Pinpoint the cell where the given text exists, returning its (x, y) midpoint coordinate. 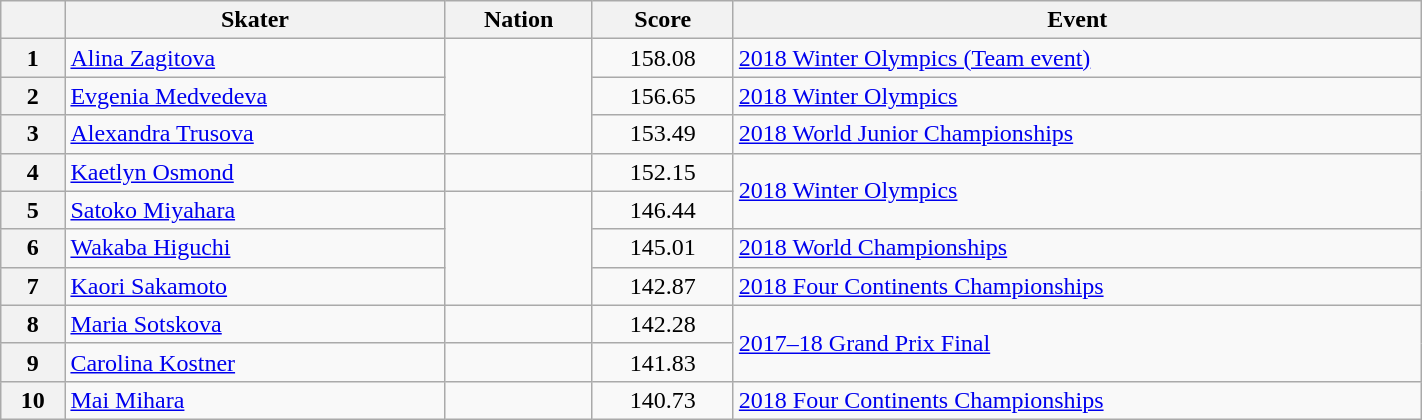
1 (33, 58)
Event (1077, 20)
2018 World Junior Championships (1077, 134)
2017–18 Grand Prix Final (1077, 343)
6 (33, 248)
Carolina Kostner (255, 362)
3 (33, 134)
4 (33, 172)
152.15 (662, 172)
Mai Mihara (255, 400)
140.73 (662, 400)
2018 Winter Olympics (Team event) (1077, 58)
2018 World Championships (1077, 248)
Nation (518, 20)
156.65 (662, 96)
2 (33, 96)
10 (33, 400)
142.87 (662, 286)
9 (33, 362)
Satoko Miyahara (255, 210)
Maria Sotskova (255, 324)
153.49 (662, 134)
Evgenia Medvedeva (255, 96)
Kaetlyn Osmond (255, 172)
146.44 (662, 210)
7 (33, 286)
158.08 (662, 58)
Alexandra Trusova (255, 134)
141.83 (662, 362)
Score (662, 20)
8 (33, 324)
Alina Zagitova (255, 58)
Wakaba Higuchi (255, 248)
Skater (255, 20)
145.01 (662, 248)
Kaori Sakamoto (255, 286)
5 (33, 210)
142.28 (662, 324)
